Search for the cell housing the specified text and yield its (X, Y) center coordinate. 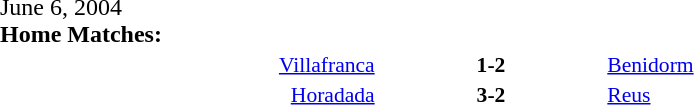
1-2 (492, 64)
